Provide the (x, y) coordinate of the cell's center where the given text is located.  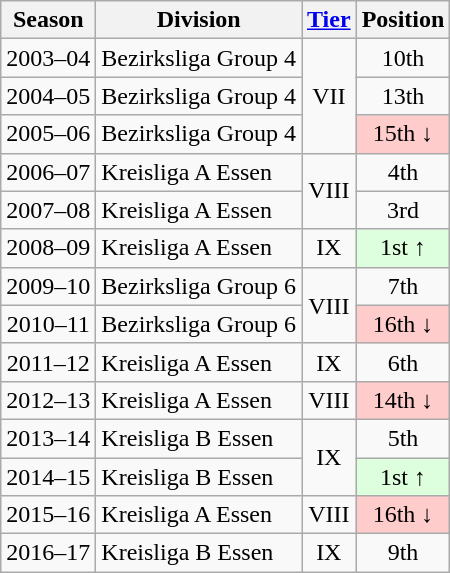
6th (403, 362)
2008–09 (48, 248)
Tier (330, 20)
2011–12 (48, 362)
3rd (403, 210)
2007–08 (48, 210)
Season (48, 20)
10th (403, 58)
5th (403, 438)
2016–17 (48, 553)
13th (403, 96)
Division (199, 20)
VII (330, 96)
2012–13 (48, 400)
2003–04 (48, 58)
4th (403, 172)
2014–15 (48, 477)
9th (403, 553)
2006–07 (48, 172)
2005–06 (48, 134)
2013–14 (48, 438)
2010–11 (48, 324)
2004–05 (48, 96)
14th ↓ (403, 400)
2009–10 (48, 286)
2015–16 (48, 515)
7th (403, 286)
15th ↓ (403, 134)
Position (403, 20)
